For the text-containing cell, return its midpoint in (x, y) coordinate format. 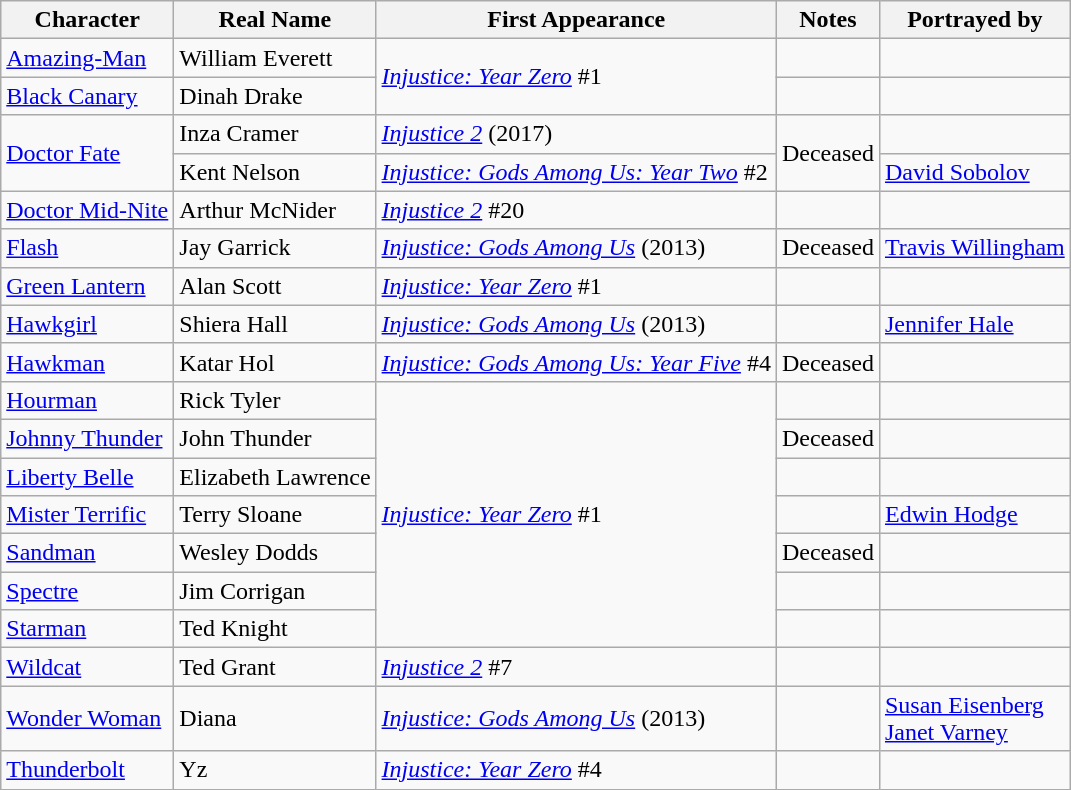
Kent Nelson (275, 172)
Injustice 2 #7 (576, 667)
Yz (275, 770)
Thunderbolt (88, 770)
John Thunder (275, 438)
Arthur McNider (275, 210)
Real Name (275, 20)
Portrayed by (974, 20)
Mister Terrific (88, 515)
Injustice: Gods Among Us: Year Five #4 (576, 362)
Elizabeth Lawrence (275, 477)
Wonder Woman (88, 718)
Doctor Mid-Nite (88, 210)
Inza Cramer (275, 134)
Notes (828, 20)
Johnny Thunder (88, 438)
Travis Willingham (974, 248)
Ted Knight (275, 629)
Injustice: Gods Among Us: Year Two #2 (576, 172)
Alan Scott (275, 286)
Hawkgirl (88, 324)
Rick Tyler (275, 400)
First Appearance (576, 20)
Jim Corrigan (275, 591)
Character (88, 20)
Wesley Dodds (275, 553)
Dinah Drake (275, 96)
Starman (88, 629)
Sandman (88, 553)
Susan EisenbergJanet Varney (974, 718)
Shiera Hall (275, 324)
Green Lantern (88, 286)
Jennifer Hale (974, 324)
Doctor Fate (88, 153)
Injustice 2 #20 (576, 210)
Diana (275, 718)
Flash (88, 248)
Liberty Belle (88, 477)
Hourman (88, 400)
Edwin Hodge (974, 515)
Black Canary (88, 96)
Amazing-Man (88, 58)
Injustice: Year Zero #4 (576, 770)
Terry Sloane (275, 515)
Hawkman (88, 362)
Ted Grant (275, 667)
David Sobolov (974, 172)
Jay Garrick (275, 248)
Katar Hol (275, 362)
Wildcat (88, 667)
Injustice 2 (2017) (576, 134)
William Everett (275, 58)
Spectre (88, 591)
